For the text-containing cell, return its midpoint in [x, y] coordinate format. 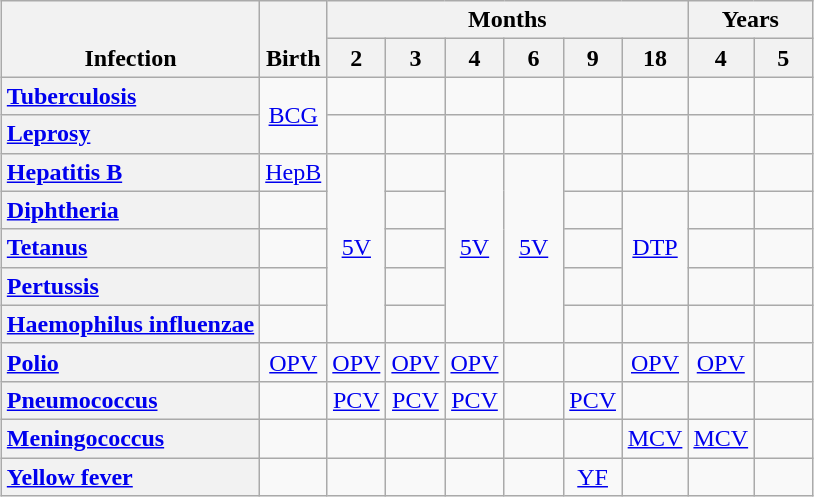
6 [534, 58]
Pertussis [130, 286]
Hepatitis B [130, 172]
Birth [294, 39]
2 [356, 58]
Yellow fever [130, 477]
18 [655, 58]
Months [508, 20]
Haemophilus influenzae [130, 324]
Diphtheria [130, 210]
DTP [655, 248]
Meningococcus [130, 438]
Tuberculosis [130, 96]
Tetanus [130, 248]
Years [750, 20]
Polio [130, 362]
5 [784, 58]
Infection [130, 39]
HepB [294, 172]
BCG [294, 115]
Pneumococcus [130, 400]
YF [592, 477]
9 [592, 58]
3 [416, 58]
Leprosy [130, 134]
